Locate the cell with the specified text and output its (X, Y) center coordinate. 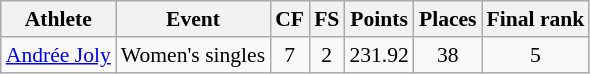
Andrée Joly (58, 55)
7 (290, 55)
2 (326, 55)
231.92 (378, 55)
CF (290, 19)
Event (193, 19)
FS (326, 19)
Places (448, 19)
Final rank (536, 19)
Women's singles (193, 55)
5 (536, 55)
38 (448, 55)
Points (378, 19)
Athlete (58, 19)
